Detect which cell encompasses the target text, then output its (X, Y) center coordinate. 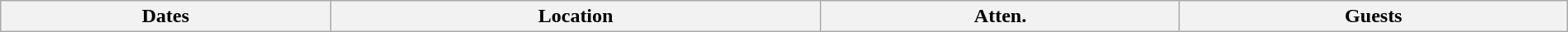
Atten. (1001, 16)
Guests (1373, 16)
Location (576, 16)
Dates (165, 16)
